Extract the [X, Y] coordinate from the center of the cell holding the provided text.  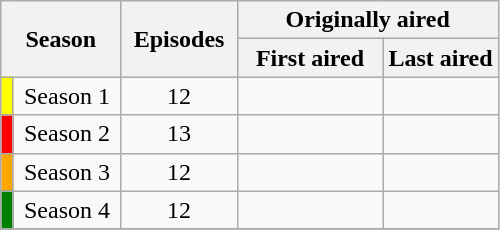
Season 1 [67, 96]
Season 4 [67, 210]
Season 3 [67, 172]
Episodes [179, 39]
Originally aired [368, 20]
13 [179, 134]
Season [61, 39]
Last aired [440, 58]
Season 2 [67, 134]
First aired [310, 58]
